Search for the cell housing the specified text and yield its (X, Y) center coordinate. 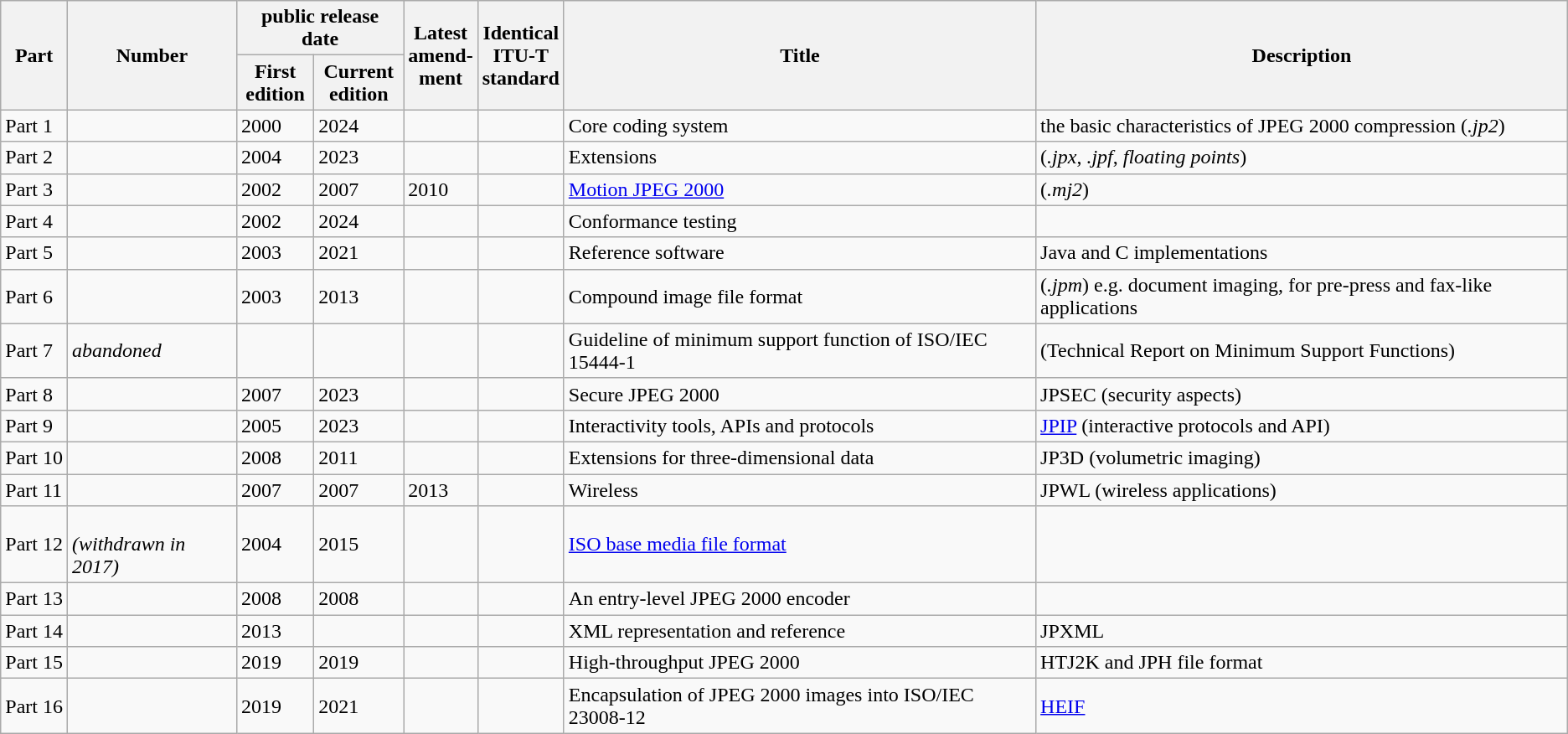
(.jpx, .jpf, floating points) (1302, 158)
Extensions (799, 158)
Part 7 (34, 350)
Reference software (799, 253)
Wireless (799, 490)
Motion JPEG 2000 (799, 189)
2005 (275, 426)
Part 3 (34, 189)
Title (799, 55)
Guideline of minimum support function of ISO/IEC 15444-1 (799, 350)
(.jpm) e.g. document imaging, for pre-press and fax-like applications (1302, 297)
An entry-level JPEG 2000 encoder (799, 599)
Core coding system (799, 126)
Part 5 (34, 253)
JP3D (volumetric imaging) (1302, 457)
Secure JPEG 2000 (799, 394)
XML representation and reference (799, 631)
Part 2 (34, 158)
JPIP (interactive protocols and API) (1302, 426)
2015 (358, 545)
Part 14 (34, 631)
Part 1 (34, 126)
(Technical Report on Minimum Support Functions) (1302, 350)
2011 (358, 457)
Conformance testing (799, 221)
(.mj2) (1302, 189)
Part 16 (34, 706)
JPXML (1302, 631)
Part (34, 55)
Part 4 (34, 221)
JPSEC (security aspects) (1302, 394)
2010 (441, 189)
Part 15 (34, 663)
Part 12 (34, 545)
public release date (320, 28)
Extensions for three-dimensional data (799, 457)
Encapsulation of JPEG 2000 images into ISO/IEC 23008-12 (799, 706)
the basic characteristics of JPEG 2000 compression (.jp2) (1302, 126)
IdenticalITU-Tstandard (521, 55)
Currentedition (358, 82)
HTJ2K and JPH file format (1302, 663)
Part 9 (34, 426)
HEIF (1302, 706)
Part 6 (34, 297)
Part 10 (34, 457)
Part 8 (34, 394)
JPWL (wireless applications) (1302, 490)
Part 13 (34, 599)
abandoned (152, 350)
ISO base media file format (799, 545)
Number (152, 55)
Firstedition (275, 82)
High-throughput JPEG 2000 (799, 663)
(withdrawn in 2017) (152, 545)
Interactivity tools, APIs and protocols (799, 426)
2000 (275, 126)
Description (1302, 55)
Java and C implementations (1302, 253)
Compound image file format (799, 297)
Part 11 (34, 490)
Latestamend-ment (441, 55)
